Scan for the cell matching the given text and deliver its [X, Y] coordinate at center. 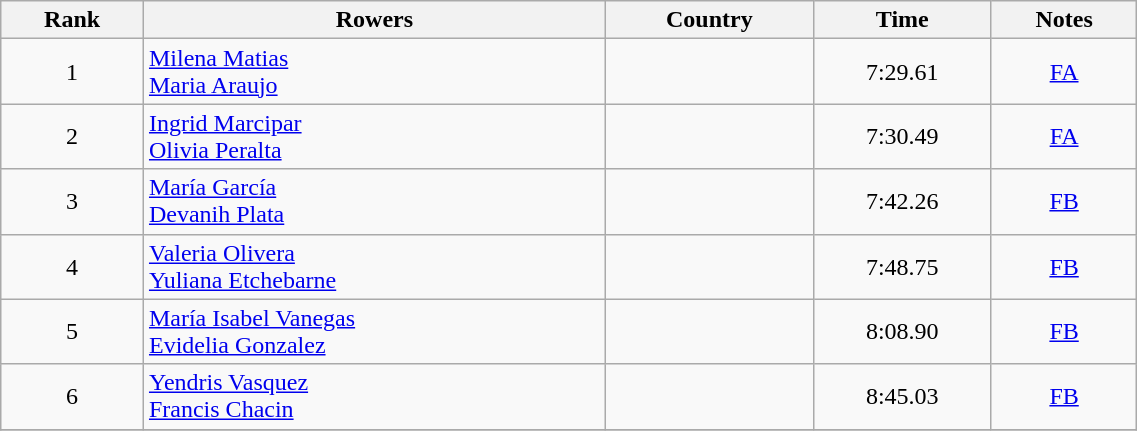
7:42.26 [902, 202]
Ingrid MarciparOlivia Peralta [374, 136]
Rank [72, 20]
Notes [1064, 20]
María Isabel VanegasEvidelia Gonzalez [374, 332]
Rowers [374, 20]
2 [72, 136]
8:45.03 [902, 396]
Yendris VasquezFrancis Chacin [374, 396]
7:48.75 [902, 266]
8:08.90 [902, 332]
6 [72, 396]
1 [72, 72]
Milena MatiasMaria Araujo [374, 72]
Time [902, 20]
3 [72, 202]
María GarcíaDevanih Plata [374, 202]
4 [72, 266]
Country [709, 20]
Valeria OliveraYuliana Etchebarne [374, 266]
7:30.49 [902, 136]
5 [72, 332]
7:29.61 [902, 72]
